Output the [X, Y] coordinate of the center of the cell containing the given text.  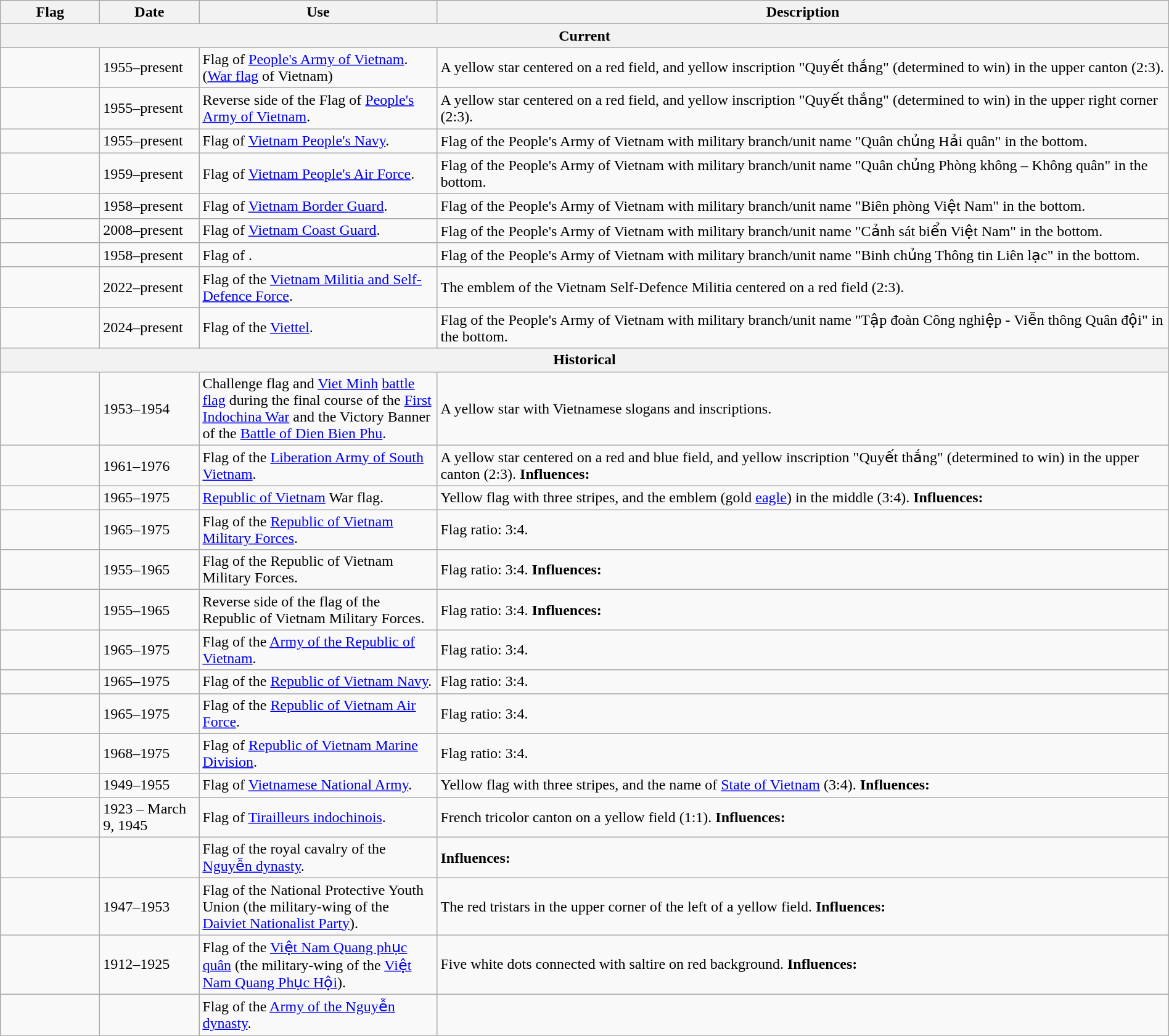
Current [584, 36]
The emblem of the Vietnam Self-Defence Militia centered on a red field (2:3). [803, 287]
A yellow star centered on a red field, and yellow inscription "Quyết thắng" (determined to win) in the upper canton (2:3). [803, 68]
Five white dots connected with saltire on red background. Influences: [803, 965]
Flag of the Republic of Vietnam Navy. [318, 682]
Flag of the Liberation Army of South Vietnam. [318, 466]
Reverse side of the Flag of People's Army of Vietnam. [318, 108]
Date [149, 12]
Flag [51, 12]
French tricolor canton on a yellow field (1:1). Influences: [803, 817]
Republic of Vietnam War flag. [318, 498]
2008–present [149, 230]
1953–1954 [149, 408]
Flag of the Army of the Nguyễn dynasty. [318, 1014]
1947–1953 [149, 907]
2022–present [149, 287]
Influences: [803, 858]
Flag of the People's Army of Vietnam with military branch/unit name "Biên phòng Việt Nam" in the bottom. [803, 206]
Flag of People's Army of Vietnam.(War flag of Vietnam) [318, 68]
Reverse side of the flag of the Republic of Vietnam Military Forces. [318, 610]
Flag of Tirailleurs indochinois. [318, 817]
Flag of the People's Army of Vietnam with military branch/unit name "Tập đoàn Công nghiệp - Viễn thông Quân đội" in the bottom. [803, 328]
1961–1976 [149, 466]
Flag of the People's Army of Vietnam with military branch/unit name "Cảnh sát biển Việt Nam" in the bottom. [803, 230]
Use [318, 12]
Flag of Vietnamese National Army. [318, 785]
1968–1975 [149, 753]
Flag of the People's Army of Vietnam with military branch/unit name "Quân chủng Phòng không – Không quân" in the bottom. [803, 174]
Challenge flag and Viet Minh battle flag during the final course of the First Indochina War and the Victory Banner of the Battle of Dien Bien Phu. [318, 408]
Flag of the Vietnam Militia and Self-Defence Force. [318, 287]
The red tristars in the upper corner of the left of a yellow field. Influences: [803, 907]
Flag of Vietnam Border Guard. [318, 206]
1923 – March 9, 1945 [149, 817]
2024–present [149, 328]
Flag of Vietnam Coast Guard. [318, 230]
Flag of Republic of Vietnam Marine Division. [318, 753]
Flag of the Army of the Republic of Vietnam. [318, 650]
A yellow star with Vietnamese slogans and inscriptions. [803, 408]
Historical [584, 360]
1949–1955 [149, 785]
1959–present [149, 174]
Flag of the People's Army of Vietnam with military branch/unit name "Binh chủng Thông tin Liên lạc" in the bottom. [803, 255]
Flag of . [318, 255]
Flag of the Việt Nam Quang phục quân (the military-wing of the Việt Nam Quang Phục Hội). [318, 965]
Yellow flag with three stripes, and the name of State of Vietnam (3:4). Influences: [803, 785]
Flag of the Viettel. [318, 328]
Yellow flag with three stripes, and the emblem (gold eagle) in the middle (3:4). Influences: [803, 498]
A yellow star centered on a red field, and yellow inscription "Quyết thắng" (determined to win) in the upper right corner (2:3). [803, 108]
Flag of the People's Army of Vietnam with military branch/unit name "Quân chủng Hải quân" in the bottom. [803, 141]
Flag of the royal cavalry of the Nguyễn dynasty. [318, 858]
Flag of the Republic of Vietnam Air Force. [318, 714]
Flag of Vietnam People's Navy. [318, 141]
Flag of the National Protective Youth Union (the military-wing of the Daiviet Nationalist Party). [318, 907]
1912–1925 [149, 965]
Flag of Vietnam People's Air Force. [318, 174]
A yellow star centered on a red and blue field, and yellow inscription "Quyết thắng" (determined to win) in the upper canton (2:3). Influences: [803, 466]
Description [803, 12]
